Detect which cell encompasses the target text, then output its [X, Y] center coordinate. 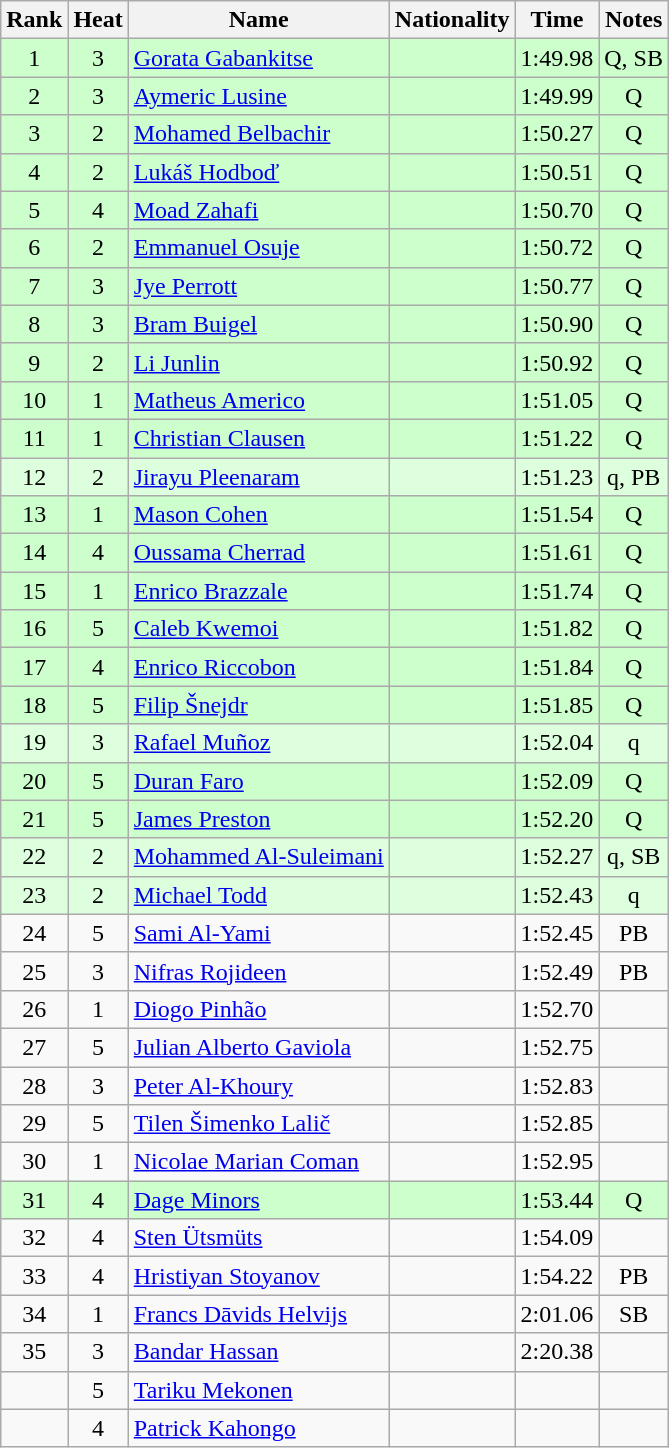
16 [34, 629]
1:50.72 [557, 248]
Time [557, 20]
30 [34, 1162]
1:50.70 [557, 210]
1:51.85 [557, 705]
Mohammed Al-Suleimani [258, 857]
32 [34, 1238]
33 [34, 1276]
1:52.49 [557, 971]
1:52.43 [557, 895]
Emmanuel Osuje [258, 248]
1:52.95 [557, 1162]
21 [34, 819]
28 [34, 1085]
15 [34, 591]
q, PB [634, 477]
31 [34, 1200]
Aymeric Lusine [258, 96]
2:01.06 [557, 1314]
1:50.51 [557, 172]
Matheus Americo [258, 400]
1:51.22 [557, 438]
24 [34, 933]
1:50.27 [557, 134]
Bram Buigel [258, 324]
1:53.44 [557, 1200]
23 [34, 895]
1:52.45 [557, 933]
1:52.04 [557, 743]
Francs Dāvids Helvijs [258, 1314]
12 [34, 477]
Name [258, 20]
14 [34, 553]
1:51.82 [557, 629]
Rafael Muñoz [258, 743]
Nifras Rojideen [258, 971]
2:20.38 [557, 1352]
Heat [98, 20]
Mohamed Belbachir [258, 134]
Christian Clausen [258, 438]
1:52.75 [557, 1047]
1:52.27 [557, 857]
1:50.92 [557, 362]
1:51.54 [557, 515]
Dage Minors [258, 1200]
20 [34, 781]
Gorata Gabankitse [258, 58]
8 [34, 324]
27 [34, 1047]
Duran Faro [258, 781]
Hristiyan Stoyanov [258, 1276]
Bandar Hassan [258, 1352]
Nationality [452, 20]
35 [34, 1352]
17 [34, 667]
29 [34, 1124]
22 [34, 857]
Enrico Riccobon [258, 667]
Tilen Šimenko Lalič [258, 1124]
18 [34, 705]
Li Junlin [258, 362]
7 [34, 286]
11 [34, 438]
Jye Perrott [258, 286]
Q, SB [634, 58]
1:49.99 [557, 96]
q, SB [634, 857]
Lukáš Hodboď [258, 172]
James Preston [258, 819]
1:52.83 [557, 1085]
Moad Zahafi [258, 210]
1:51.05 [557, 400]
1:54.09 [557, 1238]
10 [34, 400]
Mason Cohen [258, 515]
Oussama Cherrad [258, 553]
1:50.77 [557, 286]
SB [634, 1314]
Caleb Kwemoi [258, 629]
Filip Šnejdr [258, 705]
Julian Alberto Gaviola [258, 1047]
Nicolae Marian Coman [258, 1162]
6 [34, 248]
Peter Al-Khoury [258, 1085]
34 [34, 1314]
1:52.70 [557, 1009]
Notes [634, 20]
Sten Ütsmüts [258, 1238]
Tariku Mekonen [258, 1390]
Diogo Pinhão [258, 1009]
1:51.84 [557, 667]
Jirayu Pleenaram [258, 477]
1:54.22 [557, 1276]
9 [34, 362]
26 [34, 1009]
13 [34, 515]
1:51.61 [557, 553]
19 [34, 743]
Sami Al-Yami [258, 933]
1:52.09 [557, 781]
1:51.23 [557, 477]
Rank [34, 20]
25 [34, 971]
1:49.98 [557, 58]
Patrick Kahongo [258, 1428]
Michael Todd [258, 895]
1:52.20 [557, 819]
1:50.90 [557, 324]
1:52.85 [557, 1124]
Enrico Brazzale [258, 591]
1:51.74 [557, 591]
